Return the [X, Y] coordinate for the center point of the cell that contains the specified text.  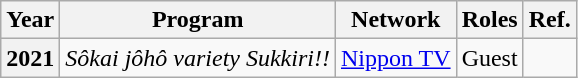
Year [30, 20]
Guest [490, 58]
Program [198, 20]
Network [396, 20]
Sôkai jôhô variety Sukkiri!! [198, 58]
Ref. [550, 20]
2021 [30, 58]
Nippon TV [396, 58]
Roles [490, 20]
